Pinpoint the cell where the given text exists, returning its [X, Y] midpoint coordinate. 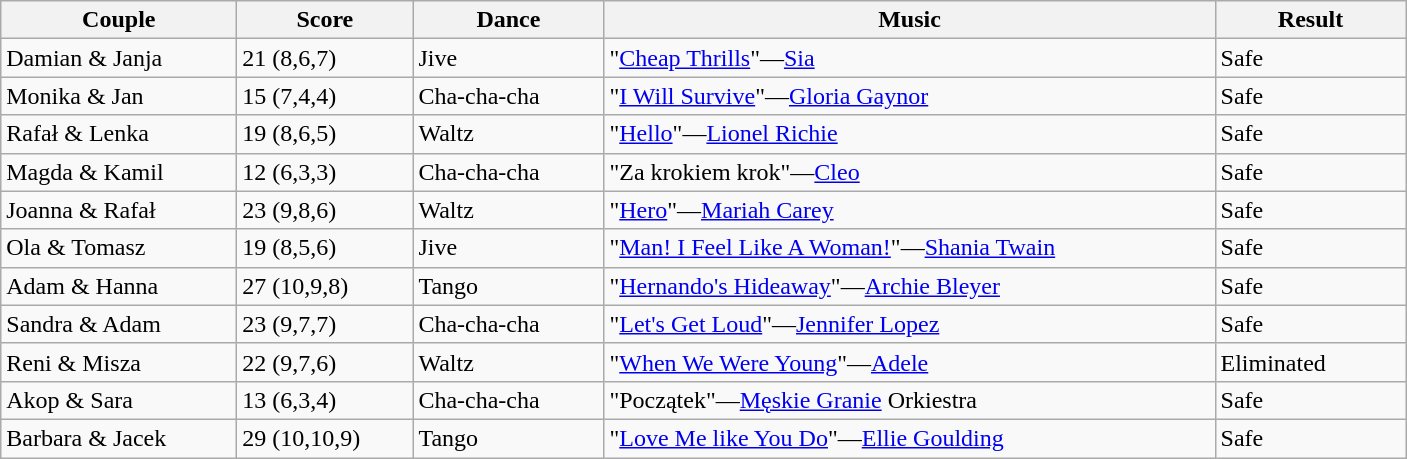
Adam & Hanna [119, 286]
"Hello"—Lionel Richie [910, 134]
27 (10,9,8) [325, 286]
Rafał & Lenka [119, 134]
21 (8,6,7) [325, 58]
"Man! I Feel Like A Woman!"—Shania Twain [910, 248]
Couple [119, 20]
19 (8,5,6) [325, 248]
Music [910, 20]
"Początek"—Męskie Granie Orkiestra [910, 400]
23 (9,8,6) [325, 210]
"Hero"—Mariah Carey [910, 210]
"Za krokiem krok"—Cleo [910, 172]
"Cheap Thrills"—Sia [910, 58]
15 (7,4,4) [325, 96]
Barbara & Jacek [119, 438]
"When We Were Young"—Adele [910, 362]
Sandra & Adam [119, 324]
Magda & Kamil [119, 172]
22 (9,7,6) [325, 362]
Eliminated [1310, 362]
"Let's Get Loud"—Jennifer Lopez [910, 324]
Akop & Sara [119, 400]
13 (6,3,4) [325, 400]
Monika & Jan [119, 96]
23 (9,7,7) [325, 324]
Dance [508, 20]
Score [325, 20]
Damian & Janja [119, 58]
"Hernando's Hideaway"—Archie Bleyer [910, 286]
29 (10,10,9) [325, 438]
Joanna & Rafał [119, 210]
"I Will Survive"—Gloria Gaynor [910, 96]
Ola & Tomasz [119, 248]
"Love Me like You Do"—Ellie Goulding [910, 438]
Reni & Misza [119, 362]
12 (6,3,3) [325, 172]
19 (8,6,5) [325, 134]
Result [1310, 20]
